Pinpoint the cell where the given text exists, returning its (x, y) midpoint coordinate. 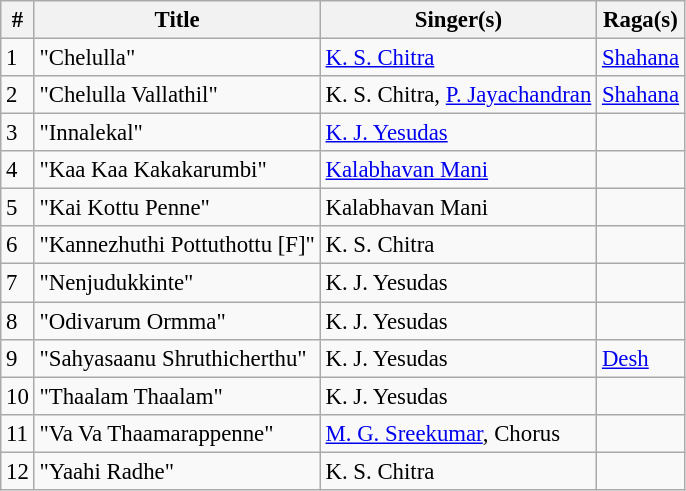
Raga(s) (641, 20)
Singer(s) (458, 20)
K. S. Chitra, P. Jayachandran (458, 95)
5 (18, 208)
6 (18, 245)
"Kannezhuthi Pottuthottu [F]" (177, 245)
# (18, 20)
"Odivarum Ormma" (177, 321)
2 (18, 95)
10 (18, 396)
"Yaahi Radhe" (177, 471)
3 (18, 133)
8 (18, 321)
12 (18, 471)
"Chelulla" (177, 58)
"Kai Kottu Penne" (177, 208)
"Kaa Kaa Kakakarumbi" (177, 170)
M. G. Sreekumar, Chorus (458, 433)
"Sahyasaanu Shruthicherthu" (177, 358)
"Nenjudukkinte" (177, 283)
11 (18, 433)
Title (177, 20)
9 (18, 358)
"Chelulla Vallathil" (177, 95)
7 (18, 283)
"Va Va Thaamarappenne" (177, 433)
"Thaalam Thaalam" (177, 396)
Desh (641, 358)
4 (18, 170)
"Innalekal" (177, 133)
1 (18, 58)
